Detect which cell encompasses the target text, then output its (X, Y) center coordinate. 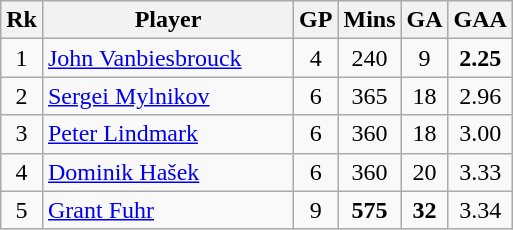
GAA (480, 20)
Dominik Hašek (168, 172)
John Vanbiesbrouck (168, 58)
2.96 (480, 96)
GP (316, 20)
Peter Lindmark (168, 134)
20 (424, 172)
32 (424, 210)
575 (370, 210)
Player (168, 20)
1 (22, 58)
Grant Fuhr (168, 210)
5 (22, 210)
365 (370, 96)
Rk (22, 20)
2.25 (480, 58)
3.00 (480, 134)
240 (370, 58)
3.33 (480, 172)
Sergei Mylnikov (168, 96)
3 (22, 134)
3.34 (480, 210)
GA (424, 20)
2 (22, 96)
Mins (370, 20)
